Identify which cell holds the provided text, then report its (X, Y) central coordinate. 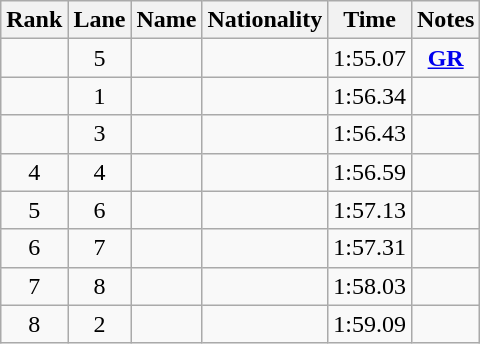
1:56.43 (370, 134)
Nationality (265, 20)
2 (100, 324)
Name (166, 20)
GR (445, 58)
Time (370, 20)
1:59.09 (370, 324)
1:57.13 (370, 210)
Notes (445, 20)
1:55.07 (370, 58)
Lane (100, 20)
1 (100, 96)
1:56.34 (370, 96)
1:56.59 (370, 172)
3 (100, 134)
Rank (34, 20)
1:57.31 (370, 248)
1:58.03 (370, 286)
